Capture the cell that displays the provided text and extract its [x, y] central coordinate. 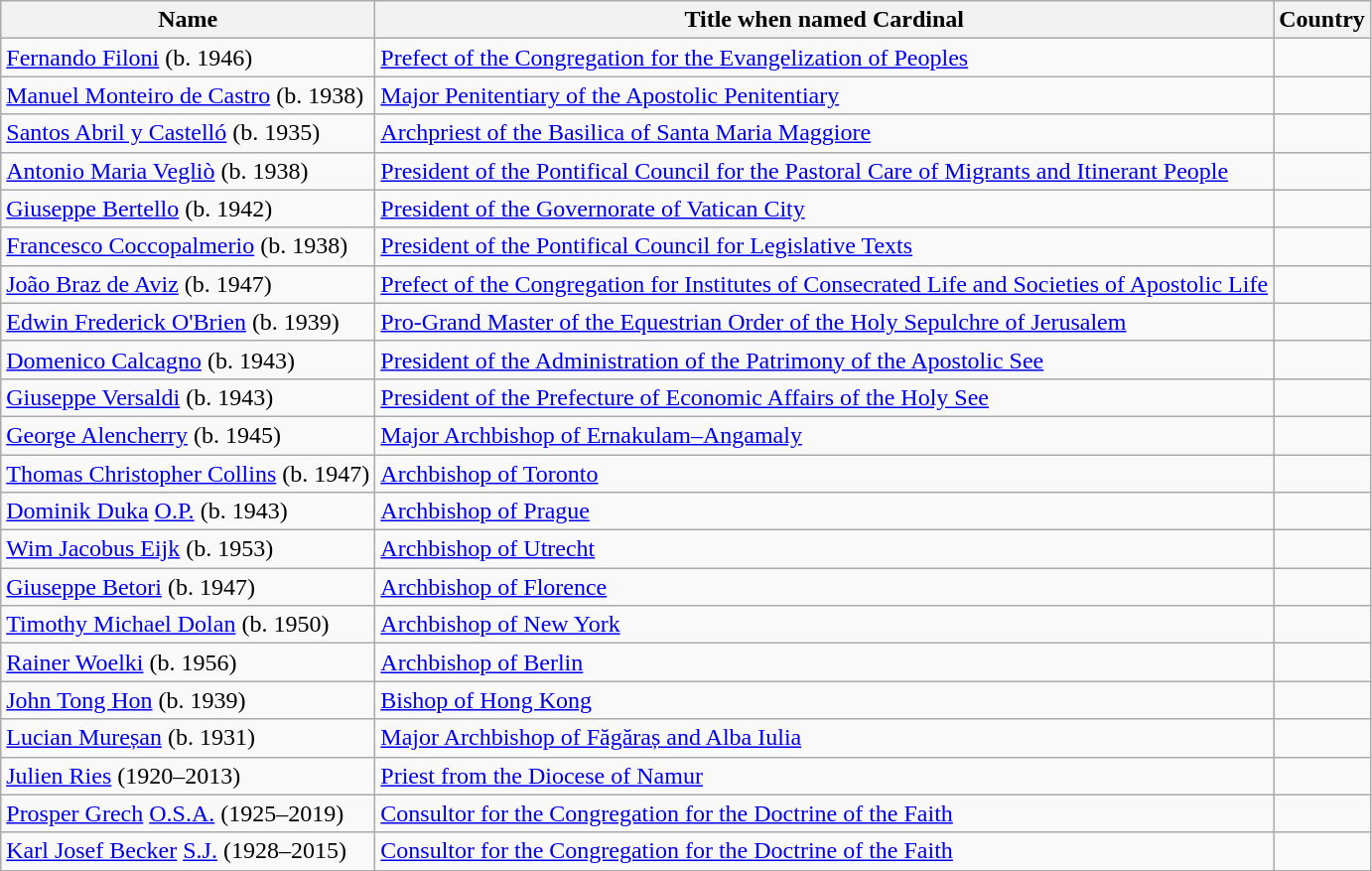
Giuseppe Betori (b. 1947) [189, 587]
Prosper Grech O.S.A. (1925–2019) [189, 813]
Santos Abril y Castelló (b. 1935) [189, 133]
George Alencherry (b. 1945) [189, 435]
Giuseppe Bertello (b. 1942) [189, 209]
Major Penitentiary of the Apostolic Penitentiary [824, 95]
Thomas Christopher Collins (b. 1947) [189, 474]
Archbishop of Prague [824, 511]
President of the Prefecture of Economic Affairs of the Holy See [824, 397]
Giuseppe Versaldi (b. 1943) [189, 397]
Timothy Michael Dolan (b. 1950) [189, 625]
Dominik Duka O.P. (b. 1943) [189, 511]
João Braz de Aviz (b. 1947) [189, 284]
Prefect of the Congregation for Institutes of Consecrated Life and Societies of Apostolic Life [824, 284]
Name [189, 20]
Archbishop of Utrecht [824, 549]
President of the Pontifical Council for the Pastoral Care of Migrants and Itinerant People [824, 171]
Archbishop of Toronto [824, 474]
Archbishop of Berlin [824, 662]
Archpriest of the Basilica of Santa Maria Maggiore [824, 133]
Francesco Coccopalmerio (b. 1938) [189, 246]
Archbishop of Florence [824, 587]
Pro-Grand Master of the Equestrian Order of the Holy Sepulchre of Jerusalem [824, 322]
Karl Josef Becker S.J. (1928–2015) [189, 851]
Edwin Frederick O'Brien (b. 1939) [189, 322]
Rainer Woelki (b. 1956) [189, 662]
President of the Administration of the Patrimony of the Apostolic See [824, 360]
Archbishop of New York [824, 625]
Antonio Maria Vegliò (b. 1938) [189, 171]
Bishop of Hong Kong [824, 700]
Manuel Monteiro de Castro (b. 1938) [189, 95]
Major Archbishop of Ernakulam–Angamaly [824, 435]
Title when named Cardinal [824, 20]
Prefect of the Congregation for the Evangelization of Peoples [824, 58]
Fernando Filoni (b. 1946) [189, 58]
Lucian Mureșan (b. 1931) [189, 738]
Country [1322, 20]
Domenico Calcagno (b. 1943) [189, 360]
Major Archbishop of Făgăraș and Alba Iulia [824, 738]
Priest from the Diocese of Namur [824, 776]
President of the Governorate of Vatican City [824, 209]
President of the Pontifical Council for Legislative Texts [824, 246]
Wim Jacobus Eijk (b. 1953) [189, 549]
Julien Ries (1920–2013) [189, 776]
John Tong Hon (b. 1939) [189, 700]
